Output the [x, y] coordinate of the center of the cell containing the given text.  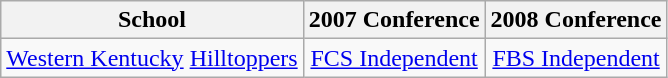
FBS Independent [576, 58]
FCS Independent [394, 58]
Western Kentucky Hilltoppers [152, 58]
2008 Conference [576, 20]
2007 Conference [394, 20]
School [152, 20]
